Detect which cell encompasses the target text, then output its [x, y] center coordinate. 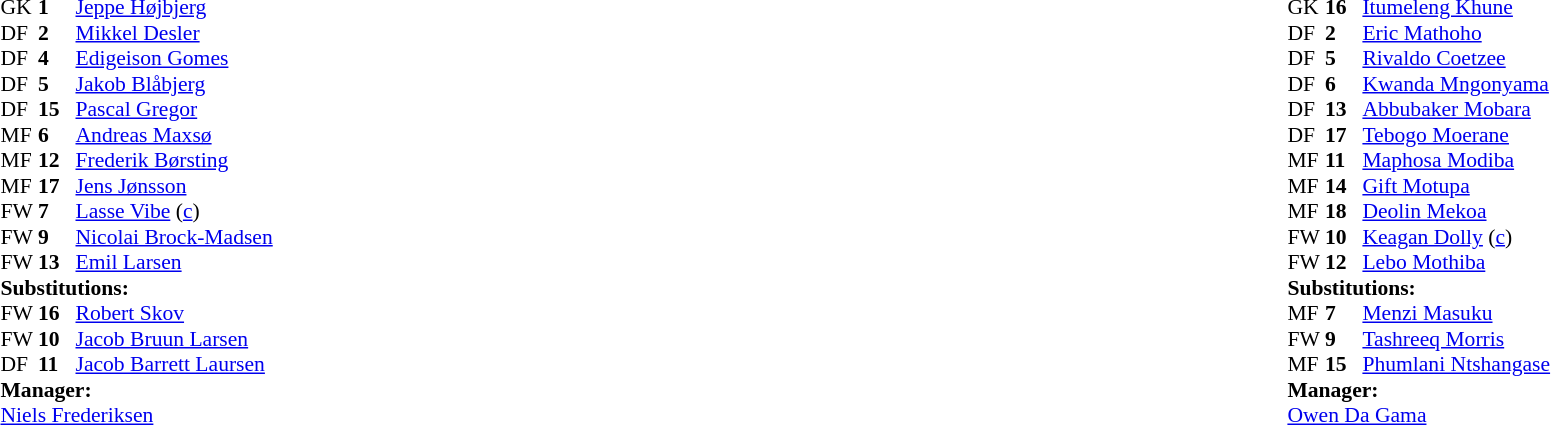
Lebo Mothiba [1456, 263]
Pascal Gregor [174, 109]
16 [57, 313]
Keagan Dolly (c) [1456, 237]
Rivaldo Coetzee [1456, 59]
Jakob Blåbjerg [174, 84]
Eric Mathoho [1456, 33]
Robert Skov [174, 313]
Gift Motupa [1456, 186]
Jacob Barrett Laursen [174, 365]
Kwanda Mngonyama [1456, 84]
Emil Larsen [174, 263]
Frederik Børsting [174, 161]
Nicolai Brock-Madsen [174, 237]
Jens Jønsson [174, 186]
Phumlani Ntshangase [1456, 365]
Menzi Masuku [1456, 313]
Maphosa Modiba [1456, 161]
Tashreeq Morris [1456, 339]
Mikkel Desler [174, 33]
Abbubaker Mobara [1456, 109]
Andreas Maxsø [174, 135]
Jacob Bruun Larsen [174, 339]
Deolin Mekoa [1456, 211]
14 [1344, 186]
4 [57, 59]
Edigeison Gomes [174, 59]
Tebogo Moerane [1456, 135]
18 [1344, 211]
Lasse Vibe (c) [174, 211]
